Scan for the cell matching the given text and deliver its (x, y) coordinate at center. 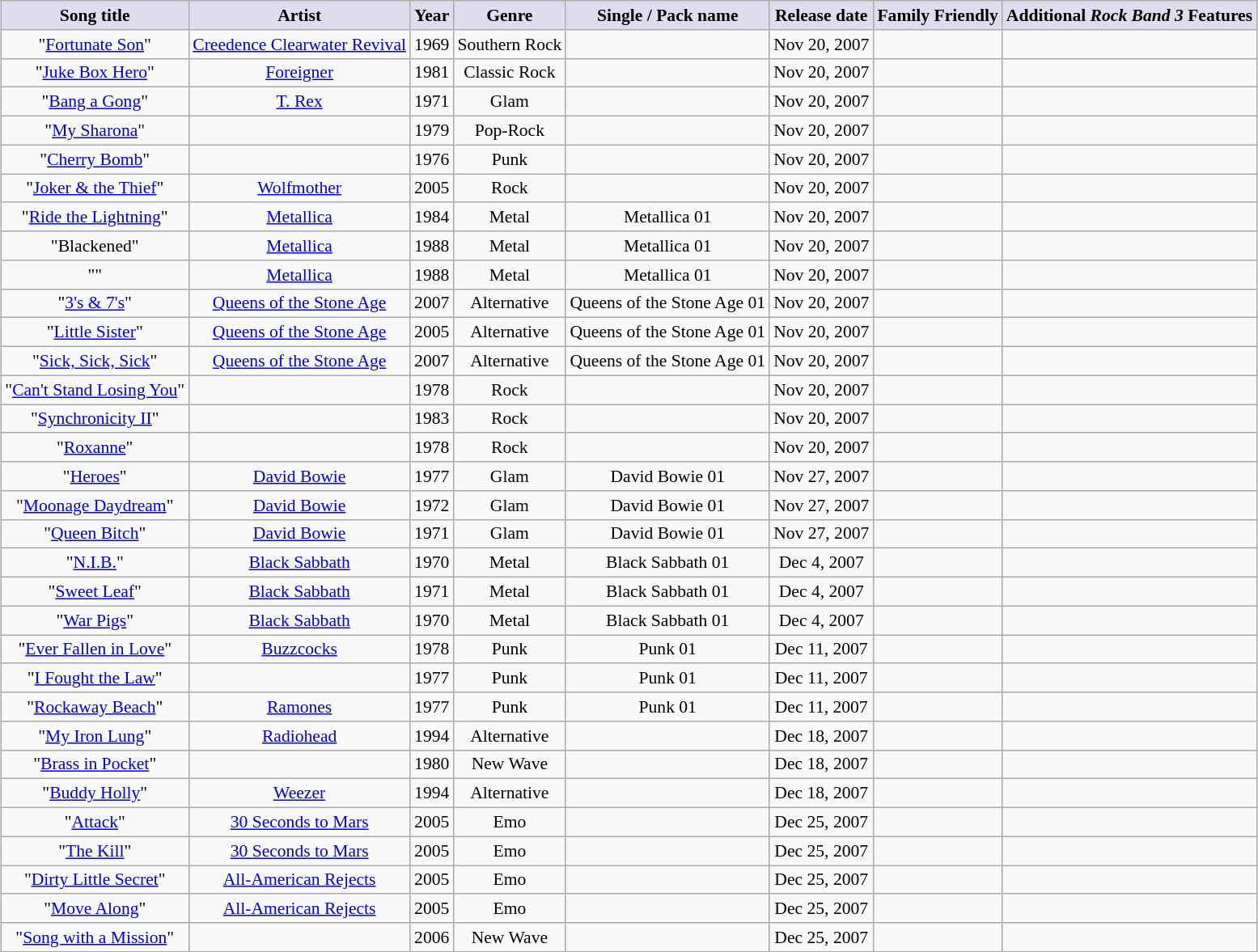
1972 (432, 505)
Release date (821, 15)
"Blackened" (95, 246)
"Juke Box Hero" (95, 73)
"Cherry Bomb" (95, 159)
Buzzcocks (299, 649)
Artist (299, 15)
"Buddy Holly" (95, 793)
1983 (432, 419)
Family Friendly (937, 15)
Weezer (299, 793)
"N.I.B." (95, 563)
Song title (95, 15)
1969 (432, 44)
"Ever Fallen in Love" (95, 649)
"Synchronicity II" (95, 419)
"Dirty Little Secret" (95, 880)
Radiohead (299, 735)
Genre (510, 15)
"Can't Stand Losing You" (95, 390)
"Brass in Pocket" (95, 764)
"I Fought the Law" (95, 678)
1981 (432, 73)
Classic Rock (510, 73)
"Ride the Lightning" (95, 217)
Southern Rock (510, 44)
Creedence Clearwater Revival (299, 44)
"Little Sister" (95, 332)
"Sick, Sick, Sick" (95, 361)
Pop-Rock (510, 130)
"My Sharona" (95, 130)
"Joker & the Thief" (95, 188)
"3's & 7's" (95, 303)
"" (95, 274)
"Sweet Leaf" (95, 591)
"Roxanne" (95, 447)
1980 (432, 764)
Single / Pack name (667, 15)
1976 (432, 159)
"Queen Bitch" (95, 534)
"My Iron Lung" (95, 735)
T. Rex (299, 102)
"War Pigs" (95, 620)
"Attack" (95, 822)
Ramones (299, 707)
"Heroes" (95, 476)
Foreigner (299, 73)
"Song with a Mission" (95, 937)
1984 (432, 217)
"Moonage Daydream" (95, 505)
Year (432, 15)
2006 (432, 937)
Additional Rock Band 3 Features (1129, 15)
Wolfmother (299, 188)
"Move Along" (95, 908)
"The Kill" (95, 851)
1979 (432, 130)
"Rockaway Beach" (95, 707)
"Fortunate Son" (95, 44)
"Bang a Gong" (95, 102)
